Detect which cell encompasses the target text, then output its [X, Y] center coordinate. 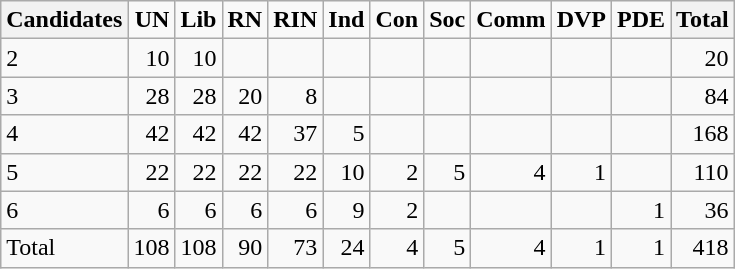
24 [346, 248]
37 [296, 134]
Con [397, 20]
Lib [198, 20]
Soc [448, 20]
DVP [581, 20]
Ind [346, 20]
3 [64, 96]
73 [296, 248]
UN [152, 20]
8 [296, 96]
168 [703, 134]
9 [346, 210]
Comm [511, 20]
Candidates [64, 20]
36 [703, 210]
RN [245, 20]
84 [703, 96]
90 [245, 248]
418 [703, 248]
PDE [642, 20]
RIN [296, 20]
110 [703, 172]
